Determine the [x, y] coordinate at the center of the cell enclosing the given text.  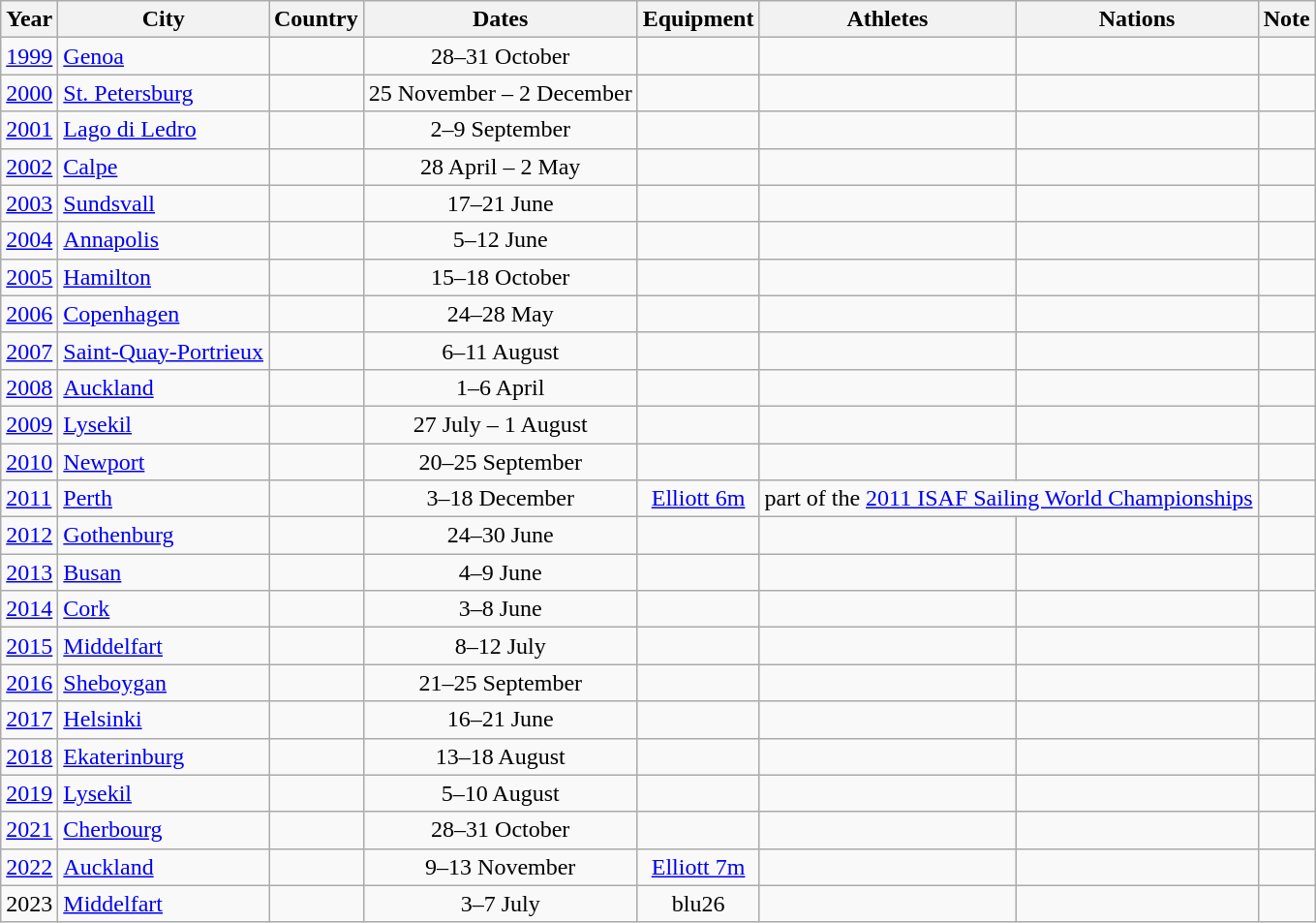
Note [1286, 19]
2010 [29, 462]
2015 [29, 646]
Helsinki [164, 720]
20–25 September [500, 462]
5–12 June [500, 240]
Hamilton [164, 277]
blu26 [698, 904]
3–8 June [500, 609]
17–21 June [500, 203]
2012 [29, 536]
28 April – 2 May [500, 167]
2019 [29, 793]
13–18 August [500, 756]
City [164, 19]
Athletes [887, 19]
2014 [29, 609]
9–13 November [500, 867]
Dates [500, 19]
2009 [29, 424]
2003 [29, 203]
part of the 2011 ISAF Sailing World Championships [1009, 499]
2–9 September [500, 130]
Elliott 7m [698, 867]
2013 [29, 572]
8–12 July [500, 646]
Sheboygan [164, 683]
2005 [29, 277]
6–11 August [500, 351]
Genoa [164, 56]
Gothenburg [164, 536]
2008 [29, 387]
3–18 December [500, 499]
Lago di Ledro [164, 130]
2018 [29, 756]
25 November – 2 December [500, 93]
1999 [29, 56]
Nations [1137, 19]
2006 [29, 314]
2000 [29, 93]
1–6 April [500, 387]
Cherbourg [164, 830]
2023 [29, 904]
Calpe [164, 167]
St. Petersburg [164, 93]
2007 [29, 351]
2022 [29, 867]
Elliott 6m [698, 499]
27 July – 1 August [500, 424]
16–21 June [500, 720]
Perth [164, 499]
Year [29, 19]
Country [317, 19]
2004 [29, 240]
2021 [29, 830]
Newport [164, 462]
Sundsvall [164, 203]
5–10 August [500, 793]
2017 [29, 720]
2001 [29, 130]
2011 [29, 499]
24–30 June [500, 536]
Ekaterinburg [164, 756]
24–28 May [500, 314]
2002 [29, 167]
Copenhagen [164, 314]
15–18 October [500, 277]
Equipment [698, 19]
2016 [29, 683]
21–25 September [500, 683]
Saint-Quay-Portrieux [164, 351]
Annapolis [164, 240]
3–7 July [500, 904]
4–9 June [500, 572]
Cork [164, 609]
Busan [164, 572]
